From the cell containing the given text, extract its center point as (x, y) coordinate. 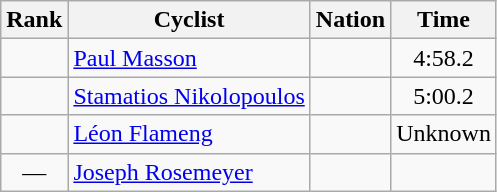
Léon Flameng (189, 134)
— (34, 172)
Rank (34, 20)
Unknown (444, 134)
Nation (350, 20)
Stamatios Nikolopoulos (189, 96)
Cyclist (189, 20)
Paul Masson (189, 58)
4:58.2 (444, 58)
5:00.2 (444, 96)
Time (444, 20)
Joseph Rosemeyer (189, 172)
